Search for the cell housing the specified text and yield its [X, Y] center coordinate. 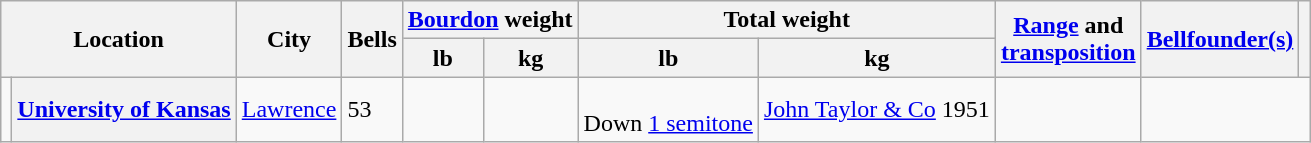
Bellfounder(s) [1220, 39]
Range andtransposition [1068, 39]
53 [372, 110]
Bells [372, 39]
Bourdon weight [490, 20]
Lawrence [289, 110]
Down 1 semitone [668, 110]
Location [118, 39]
John Taylor & Co 1951 [876, 110]
City [289, 39]
Total weight [786, 20]
University of Kansas [124, 110]
